Return the (x, y) coordinate for the center point of the cell that contains the specified text.  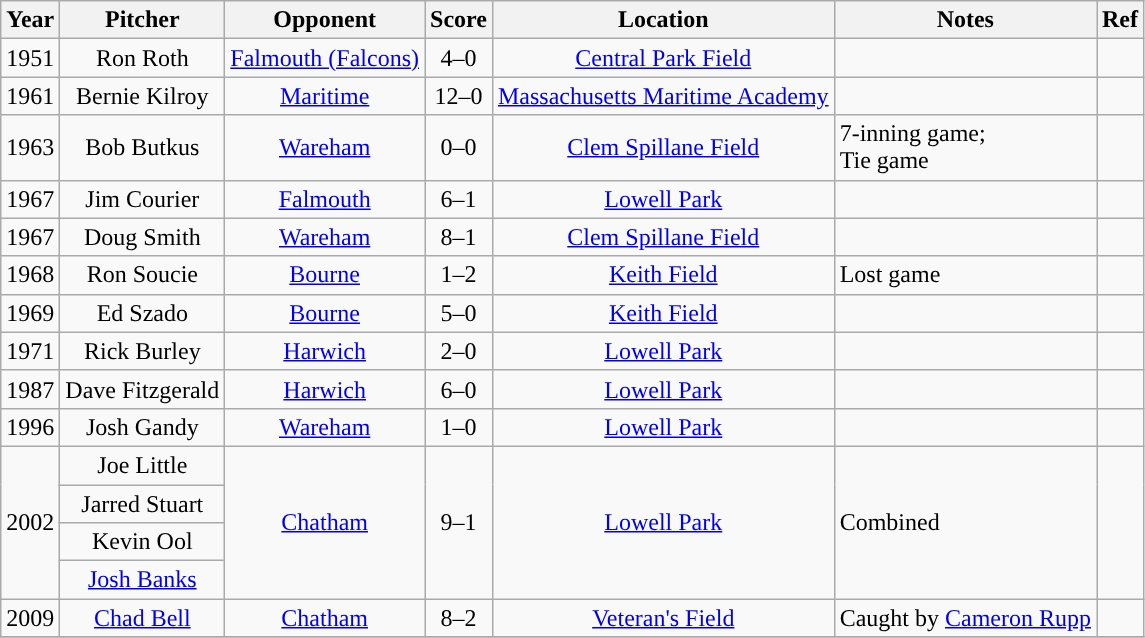
6–0 (459, 389)
1961 (30, 96)
0–0 (459, 148)
Opponent (325, 20)
2–0 (459, 351)
Caught by Cameron Rupp (965, 618)
Bernie Kilroy (142, 96)
Score (459, 20)
Kevin Ool (142, 542)
Combined (965, 522)
Falmouth (325, 199)
Maritime (325, 96)
8–2 (459, 618)
Ref (1120, 20)
Josh Banks (142, 580)
Location (663, 20)
4–0 (459, 58)
2002 (30, 522)
Dave Fitzgerald (142, 389)
Doug Smith (142, 237)
9–1 (459, 522)
Veteran's Field (663, 618)
Pitcher (142, 20)
Rick Burley (142, 351)
1963 (30, 148)
1987 (30, 389)
Ron Roth (142, 58)
2009 (30, 618)
1996 (30, 427)
Falmouth (Falcons) (325, 58)
Ron Soucie (142, 275)
12–0 (459, 96)
1969 (30, 313)
1968 (30, 275)
Bob Butkus (142, 148)
Josh Gandy (142, 427)
7-inning game;Tie game (965, 148)
8–1 (459, 237)
Lost game (965, 275)
5–0 (459, 313)
Joe Little (142, 465)
1–2 (459, 275)
Massachusetts Maritime Academy (663, 96)
Jim Courier (142, 199)
6–1 (459, 199)
Ed Szado (142, 313)
1–0 (459, 427)
Year (30, 20)
1971 (30, 351)
Notes (965, 20)
Central Park Field (663, 58)
Chad Bell (142, 618)
Jarred Stuart (142, 503)
1951 (30, 58)
